Scan for the cell matching the given text and deliver its [x, y] coordinate at center. 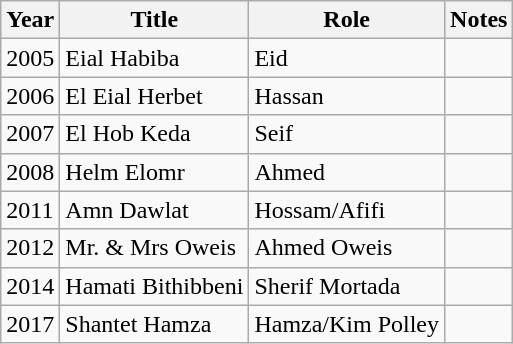
Ahmed [347, 172]
2005 [30, 58]
El Eial Herbet [154, 96]
Notes [479, 20]
Eial Habiba [154, 58]
Sherif Mortada [347, 286]
Helm Elomr [154, 172]
El Hob Keda [154, 134]
Eid [347, 58]
2012 [30, 248]
2017 [30, 324]
2008 [30, 172]
Mr. & Mrs Oweis [154, 248]
Amn Dawlat [154, 210]
2007 [30, 134]
Hassan [347, 96]
Hossam/Afifi [347, 210]
Hamza/Kim Polley [347, 324]
Hamati Bithibbeni [154, 286]
Role [347, 20]
Ahmed Oweis [347, 248]
2006 [30, 96]
Year [30, 20]
Shantet Hamza [154, 324]
Title [154, 20]
2014 [30, 286]
Seif [347, 134]
2011 [30, 210]
